Return [x, y] of the center of cell containing provided text 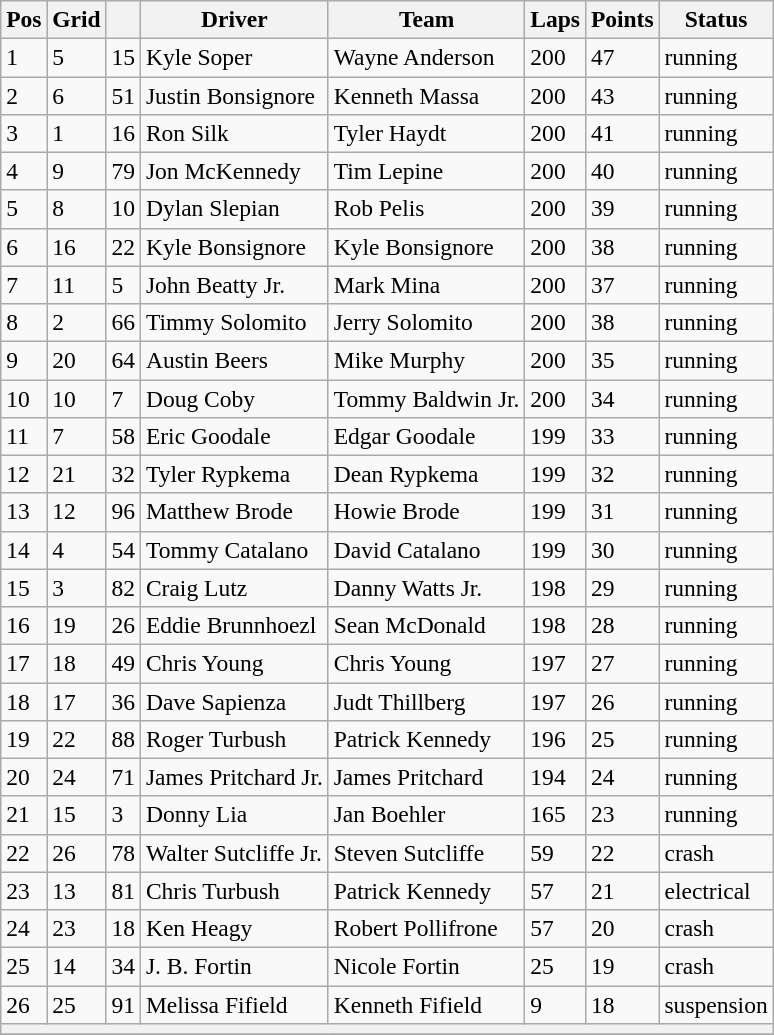
Ron Silk [234, 133]
Tyler Rypkema [234, 474]
31 [622, 512]
Team [426, 19]
James Pritchard Jr. [234, 777]
Donny Lia [234, 815]
Pos [24, 19]
Doug Coby [234, 398]
Kenneth Massa [426, 95]
35 [622, 360]
Melissa Fifield [234, 1004]
Eric Goodale [234, 436]
28 [622, 625]
Walter Sutcliffe Jr. [234, 853]
Nicole Fortin [426, 966]
Points [622, 19]
Austin Beers [234, 360]
Jan Boehler [426, 815]
Mark Mina [426, 285]
Tyler Haydt [426, 133]
Steven Sutcliffe [426, 853]
194 [556, 777]
40 [622, 171]
81 [123, 891]
suspension [716, 1004]
54 [123, 550]
Jerry Solomito [426, 322]
Mike Murphy [426, 360]
79 [123, 171]
41 [622, 133]
Dean Rypkema [426, 474]
John Beatty Jr. [234, 285]
29 [622, 588]
Driver [234, 19]
Tommy Baldwin Jr. [426, 398]
33 [622, 436]
39 [622, 209]
49 [123, 663]
66 [123, 322]
James Pritchard [426, 777]
Robert Pollifrone [426, 928]
Judt Thillberg [426, 701]
Tommy Catalano [234, 550]
Status [716, 19]
30 [622, 550]
58 [123, 436]
Roger Turbush [234, 739]
196 [556, 739]
27 [622, 663]
Ken Heagy [234, 928]
Craig Lutz [234, 588]
electrical [716, 891]
Wayne Anderson [426, 57]
165 [556, 815]
37 [622, 285]
Matthew Brode [234, 512]
59 [556, 853]
Timmy Solomito [234, 322]
Kyle Soper [234, 57]
91 [123, 1004]
36 [123, 701]
43 [622, 95]
Justin Bonsignore [234, 95]
Kenneth Fifield [426, 1004]
Sean McDonald [426, 625]
Howie Brode [426, 512]
51 [123, 95]
Eddie Brunnhoezl [234, 625]
64 [123, 360]
78 [123, 853]
82 [123, 588]
David Catalano [426, 550]
Dylan Slepian [234, 209]
Laps [556, 19]
Chris Turbush [234, 891]
Edgar Goodale [426, 436]
Tim Lepine [426, 171]
47 [622, 57]
Dave Sapienza [234, 701]
Jon McKennedy [234, 171]
96 [123, 512]
Danny Watts Jr. [426, 588]
71 [123, 777]
Rob Pelis [426, 209]
Grid [76, 19]
88 [123, 739]
J. B. Fortin [234, 966]
